Return the [X, Y] coordinate for the center point of the cell that contains the specified text.  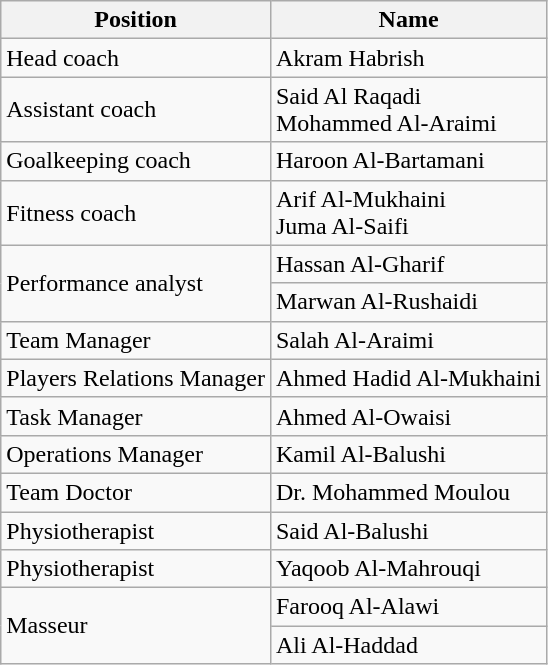
Head coach [136, 58]
Operations Manager [136, 454]
Kamil Al-Balushi [408, 454]
Fitness coach [136, 212]
Dr. Mohammed Moulou [408, 492]
Assistant coach [136, 110]
Goalkeeping coach [136, 161]
Name [408, 20]
Ahmed Al-Owaisi [408, 416]
Masseur [136, 626]
Farooq Al-Alawi [408, 607]
Ali Al-Haddad [408, 645]
Hassan Al-Gharif [408, 264]
Team Doctor [136, 492]
Yaqoob Al-Mahrouqi [408, 569]
Haroon Al-Bartamani [408, 161]
Ahmed Hadid Al-Mukhaini [408, 378]
Akram Habrish [408, 58]
Task Manager [136, 416]
Arif Al-Mukhaini Juma Al-Saifi [408, 212]
Performance analyst [136, 283]
Position [136, 20]
Marwan Al-Rushaidi [408, 302]
Players Relations Manager [136, 378]
Salah Al-Araimi [408, 340]
Team Manager [136, 340]
Said Al-Balushi [408, 531]
Said Al Raqadi Mohammed Al-Araimi [408, 110]
